Return (X, Y) of the center of cell containing provided text 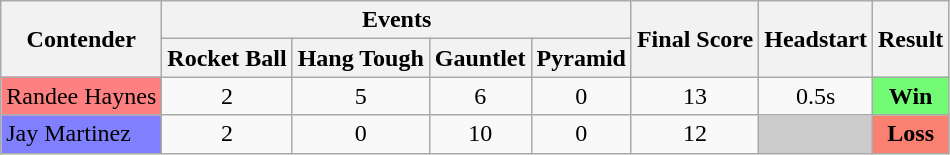
Jay Martinez (82, 134)
12 (694, 134)
Pyramid (581, 58)
Win (910, 96)
Final Score (694, 39)
13 (694, 96)
6 (480, 96)
10 (480, 134)
Randee Haynes (82, 96)
0.5s (816, 96)
Contender (82, 39)
Hang Tough (360, 58)
Events (397, 20)
5 (360, 96)
Result (910, 39)
Rocket Ball (227, 58)
Loss (910, 134)
Headstart (816, 39)
Gauntlet (480, 58)
